Return the [x, y] coordinate for the center point of the cell that contains the specified text.  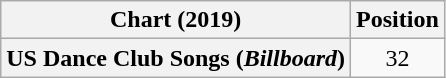
Chart (2019) [176, 20]
US Dance Club Songs (Billboard) [176, 58]
Position [398, 20]
32 [398, 58]
